From the cell containing the given text, extract its center point as (X, Y) coordinate. 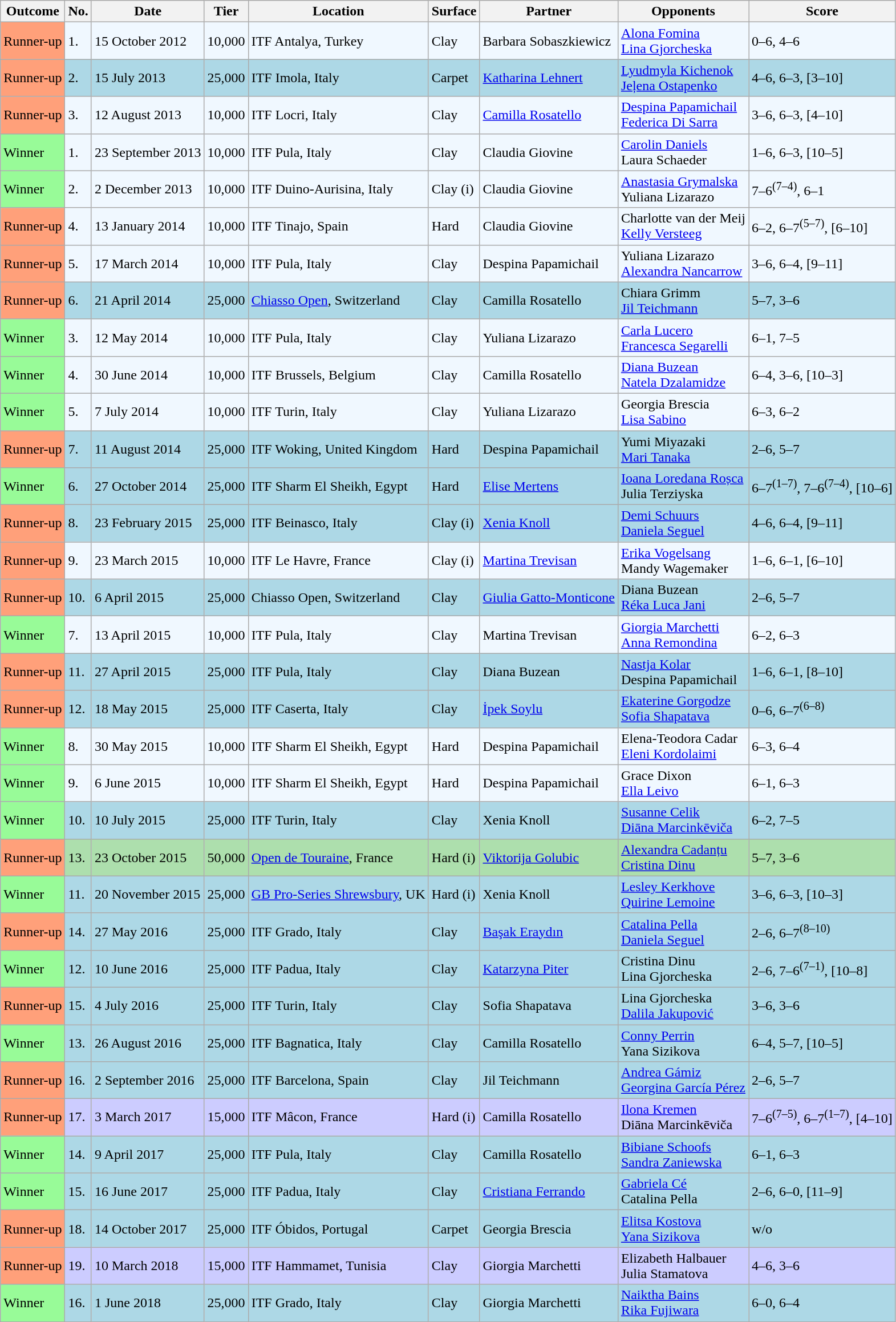
9 April 2017 (148, 1155)
Yuliana Lizarazo Alexandra Nancarrow (683, 264)
ITF Le Havre, France (338, 560)
Anastasia Grymalska Yuliana Lizarazo (683, 189)
2 September 2016 (148, 1081)
ITF Beinasco, Italy (338, 524)
Lina Gjorcheska Dalila Jakupović (683, 1005)
6–4, 5–7, [10–5] (822, 1043)
26 August 2016 (148, 1043)
17. (78, 1117)
Viktorija Golubic (549, 857)
Başak Eraydın (549, 931)
Despina Papamichail Federica Di Sarra (683, 115)
Alona Fomina Lina Gjorcheska (683, 41)
6–2, 6–3 (822, 634)
12 August 2013 (148, 115)
İpek Soylu (549, 709)
Jil Teichmann (549, 1081)
23 February 2015 (148, 524)
Conny Perrin Yana Sizikova (683, 1043)
Carolin Daniels Laura Schaeder (683, 152)
Georgia Brescia (549, 1229)
Charlotte van der Meij Kelly Versteeg (683, 226)
6–0, 6–4 (822, 1303)
Carla Lucero Francesca Segarelli (683, 338)
1–6, 6–3, [10–5] (822, 152)
6 June 2015 (148, 783)
2–6, 6–7(8–10) (822, 931)
Diana Buzean Réka Luca Jani (683, 598)
18. (78, 1229)
Grace Dixon Ella Leivo (683, 783)
11 August 2014 (148, 448)
4–6, 6–3, [3–10] (822, 78)
6–3, 6–4 (822, 746)
7–6(7–4), 6–1 (822, 189)
Sofia Shapatava (549, 1005)
Katarzyna Piter (549, 969)
10 March 2018 (148, 1266)
6–4, 3–6, [10–3] (822, 374)
No. (78, 11)
Elizabeth Halbauer Julia Stamatova (683, 1266)
19. (78, 1266)
ITF Locri, Italy (338, 115)
16 June 2017 (148, 1191)
2 December 2013 (148, 189)
ITF Óbidos, Portugal (338, 1229)
12 May 2014 (148, 338)
20 November 2015 (148, 895)
ITF Woking, United Kingdom (338, 448)
3–6, 6–3, [10–3] (822, 895)
Andrea Gámiz Georgina García Pérez (683, 1081)
ITF Antalya, Turkey (338, 41)
27 October 2014 (148, 486)
Catalina Pella Daniela Seguel (683, 931)
Lesley Kerkhove Quirine Lemoine (683, 895)
ITF Hammamet, Tunisia (338, 1266)
Erika Vogelsang Mandy Wagemaker (683, 560)
Elena-Teodora Cadar Eleni Kordolaimi (683, 746)
Katharina Lehnert (549, 78)
Georgia Brescia Lisa Sabino (683, 412)
ITF Barcelona, Spain (338, 1081)
0–6, 6–7(6–8) (822, 709)
Demi Schuurs Daniela Seguel (683, 524)
2–6, 6–0, [11–9] (822, 1191)
30 May 2015 (148, 746)
Ilona Kremen Diāna Marcinkēviča (683, 1117)
Nastja Kolar Despina Papamichail (683, 672)
ITF Tinajo, Spain (338, 226)
30 June 2014 (148, 374)
Barbara Sobaszkiewicz (549, 41)
7 July 2014 (148, 412)
Alexandra Cadanțu Cristina Dinu (683, 857)
23 March 2015 (148, 560)
6–7(1–7), 7–6(7–4), [10–6] (822, 486)
7–6(7–5), 6–7(1–7), [4–10] (822, 1117)
Elitsa Kostova Yana Sizikova (683, 1229)
Elise Mertens (549, 486)
1–6, 6–1, [6–10] (822, 560)
1–6, 6–1, [8–10] (822, 672)
21 April 2014 (148, 300)
Score (822, 11)
2–6, 7–6(7–1), [10–8] (822, 969)
6–3, 6–2 (822, 412)
15 July 2013 (148, 78)
17 March 2014 (148, 264)
Cristina Dinu Lina Gjorcheska (683, 969)
10 June 2016 (148, 969)
13 January 2014 (148, 226)
15 October 2012 (148, 41)
Bibiane Schoofs Sandra Zaniewska (683, 1155)
27 April 2015 (148, 672)
Giorgia Marchetti Anna Remondina (683, 634)
Ekaterine Gorgodze Sofia Shapatava (683, 709)
Location (338, 11)
Opponents (683, 11)
3–6, 6–3, [4–10] (822, 115)
23 October 2015 (148, 857)
6–2, 6–7(5–7), [6–10] (822, 226)
3 March 2017 (148, 1117)
Diana Buzean Natela Dzalamidze (683, 374)
Lyudmyla Kichenok Jeļena Ostapenko (683, 78)
ITF Mâcon, France (338, 1117)
Gabriela Cé Catalina Pella (683, 1191)
Ioana Loredana Roșca Julia Terziyska (683, 486)
ITF Brussels, Belgium (338, 374)
Yumi Miyazaki Mari Tanaka (683, 448)
GB Pro-Series Shrewsbury, UK (338, 895)
23 September 2013 (148, 152)
13 April 2015 (148, 634)
ITF Caserta, Italy (338, 709)
Outcome (33, 11)
27 May 2016 (148, 931)
14 October 2017 (148, 1229)
1 June 2018 (148, 1303)
Diana Buzean (549, 672)
Surface (454, 11)
ITF Bagnatica, Italy (338, 1043)
4 July 2016 (148, 1005)
6–2, 7–5 (822, 820)
Date (148, 11)
6 April 2015 (148, 598)
18 May 2015 (148, 709)
4–6, 3–6 (822, 1266)
Giulia Gatto-Monticone (549, 598)
Open de Touraine, France (338, 857)
Chiara Grimm Jil Teichmann (683, 300)
6–1, 7–5 (822, 338)
w/o (822, 1229)
Susanne Celik Diāna Marcinkēviča (683, 820)
Cristiana Ferrando (549, 1191)
0–6, 4–6 (822, 41)
Naiktha Bains Rika Fujiwara (683, 1303)
3–6, 3–6 (822, 1005)
10 July 2015 (148, 820)
3–6, 6–4, [9–11] (822, 264)
ITF Duino-Aurisina, Italy (338, 189)
4–6, 6–4, [9–11] (822, 524)
ITF Imola, Italy (338, 78)
50,000 (226, 857)
Tier (226, 11)
Partner (549, 11)
